Pinpoint the cell where the given text exists, returning its (x, y) midpoint coordinate. 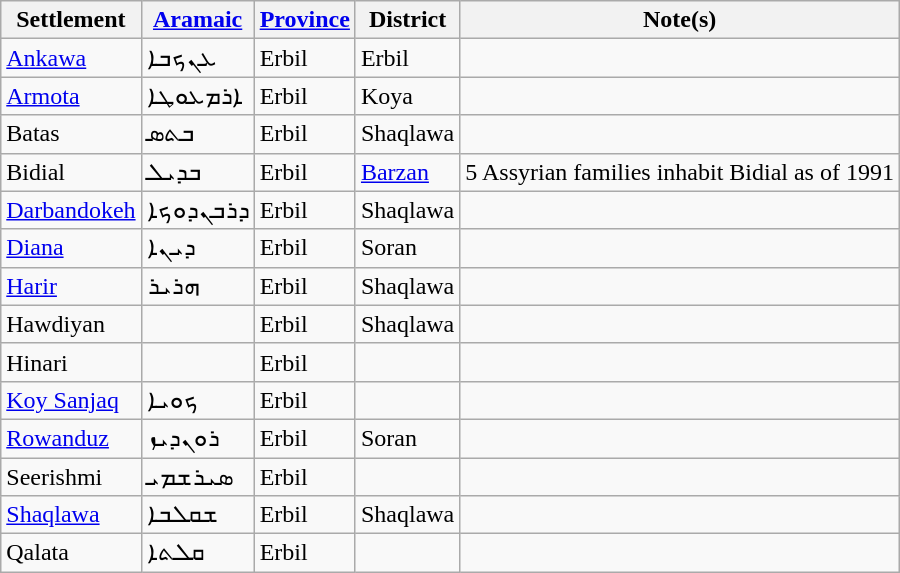
ܪܘܢܕܝܙ (198, 438)
Koy Sanjaq (71, 400)
Bidial (71, 172)
Darbandokeh (71, 210)
ܕܪܒܢܕܘܟܐ (198, 210)
ܕܝܢܐ (198, 248)
Settlement (71, 20)
Province (304, 20)
Hinari (71, 362)
ܐܪܡܥܘܛܐ (198, 96)
Batas (71, 134)
Rowanduz (71, 438)
ܩܠܬܐ (198, 553)
ܣܝܪܫܡܝ (198, 477)
Note(s) (680, 20)
Koya (407, 96)
Armota (71, 96)
Qalata (71, 553)
District (407, 20)
Aramaic (198, 20)
Ankawa (71, 58)
5 Assyrian families inhabit Bidial as of 1991 (680, 172)
ܫܩܠܒܐ (198, 515)
ܗܪܝܪ (198, 286)
ܒܕܝܠ (198, 172)
ܒܬܣ (198, 134)
ܥܢܟܒܐ (198, 58)
Seerishmi (71, 477)
ܟܘܝܐ (198, 400)
Barzan (407, 172)
Hawdiyan (71, 324)
Diana (71, 248)
Harir (71, 286)
